Return the [X, Y] coordinate for the center point of the cell that contains the specified text.  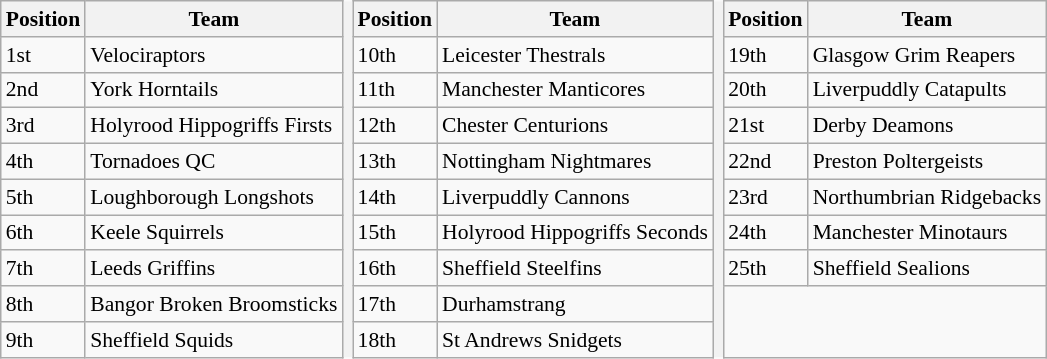
18th [395, 340]
13th [395, 162]
Manchester Manticores [575, 90]
Sheffield Steelfins [575, 269]
14th [395, 197]
16th [395, 269]
Holyrood Hippogriffs Seconds [575, 233]
17th [395, 304]
11th [395, 90]
Sheffield Sealions [928, 269]
Leicester Thestrals [575, 55]
Derby Deamons [928, 126]
Liverpuddly Catapults [928, 90]
15th [395, 233]
22nd [765, 162]
20th [765, 90]
9th [43, 340]
Chester Centurions [575, 126]
Preston Poltergeists [928, 162]
Manchester Minotaurs [928, 233]
Tornadoes QC [214, 162]
8th [43, 304]
4th [43, 162]
5th [43, 197]
Velociraptors [214, 55]
7th [43, 269]
24th [765, 233]
St Andrews Snidgets [575, 340]
Holyrood Hippogriffs Firsts [214, 126]
19th [765, 55]
Durhamstrang [575, 304]
2nd [43, 90]
1st [43, 55]
3rd [43, 126]
York Horntails [214, 90]
Keele Squirrels [214, 233]
25th [765, 269]
21st [765, 126]
Loughborough Longshots [214, 197]
Sheffield Squids [214, 340]
6th [43, 233]
Liverpuddly Cannons [575, 197]
Bangor Broken Broomsticks [214, 304]
10th [395, 55]
Glasgow Grim Reapers [928, 55]
12th [395, 126]
Northumbrian Ridgebacks [928, 197]
Leeds Griffins [214, 269]
23rd [765, 197]
Nottingham Nightmares [575, 162]
